Output the (x, y) coordinate of the center of the cell containing the given text.  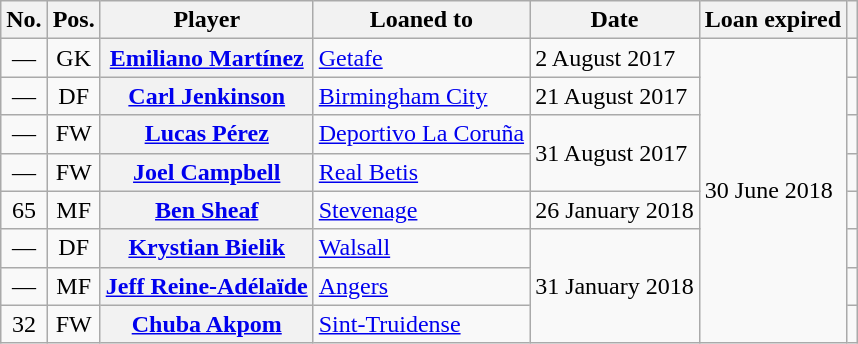
No. (24, 20)
2 August 2017 (615, 58)
31 January 2018 (615, 286)
Stevenage (421, 210)
Real Betis (421, 172)
Emiliano Martínez (206, 58)
Deportivo La Coruña (421, 134)
21 August 2017 (615, 96)
65 (24, 210)
Sint-Truidense (421, 324)
30 June 2018 (772, 191)
Krystian Bielik (206, 248)
Pos. (74, 20)
Carl Jenkinson (206, 96)
32 (24, 324)
Chuba Akpom (206, 324)
Lucas Pérez (206, 134)
Angers (421, 286)
31 August 2017 (615, 153)
Birmingham City (421, 96)
GK (74, 58)
Getafe (421, 58)
Date (615, 20)
Jeff Reine-Adélaïde (206, 286)
Ben Sheaf (206, 210)
Player (206, 20)
Joel Campbell (206, 172)
Walsall (421, 248)
Loaned to (421, 20)
26 January 2018 (615, 210)
Loan expired (772, 20)
